Detect which cell encompasses the target text, then output its (X, Y) center coordinate. 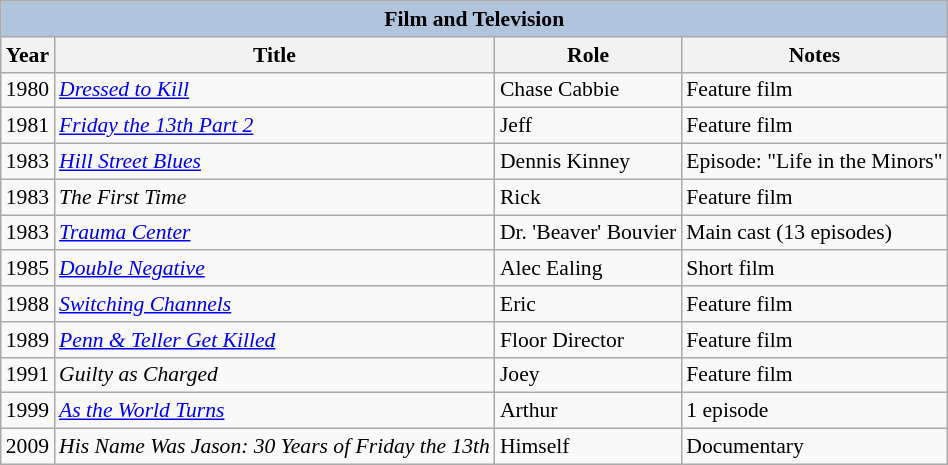
As the World Turns (274, 411)
Jeff (588, 126)
Hill Street Blues (274, 162)
His Name Was Jason: 30 Years of Friday the 13th (274, 447)
Joey (588, 375)
1980 (28, 90)
Switching Channels (274, 304)
Friday the 13th Part 2 (274, 126)
Guilty as Charged (274, 375)
Floor Director (588, 340)
Film and Television (474, 19)
Rick (588, 197)
1999 (28, 411)
Episode: "Life in the Minors" (814, 162)
1981 (28, 126)
Documentary (814, 447)
Main cast (13 episodes) (814, 233)
2009 (28, 447)
Himself (588, 447)
Dressed to Kill (274, 90)
Double Negative (274, 269)
Trauma Center (274, 233)
1991 (28, 375)
Notes (814, 55)
Year (28, 55)
Eric (588, 304)
Dennis Kinney (588, 162)
1985 (28, 269)
Alec Ealing (588, 269)
The First Time (274, 197)
Chase Cabbie (588, 90)
Arthur (588, 411)
1989 (28, 340)
Short film (814, 269)
1 episode (814, 411)
Title (274, 55)
Role (588, 55)
Penn & Teller Get Killed (274, 340)
1988 (28, 304)
Dr. 'Beaver' Bouvier (588, 233)
